Pinpoint the cell where the given text exists, returning its (x, y) midpoint coordinate. 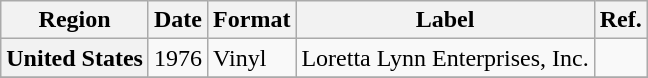
1976 (178, 58)
United States (75, 58)
Vinyl (252, 58)
Format (252, 20)
Ref. (620, 20)
Date (178, 20)
Region (75, 20)
Label (445, 20)
Loretta Lynn Enterprises, Inc. (445, 58)
